Detect which cell encompasses the target text, then output its [x, y] center coordinate. 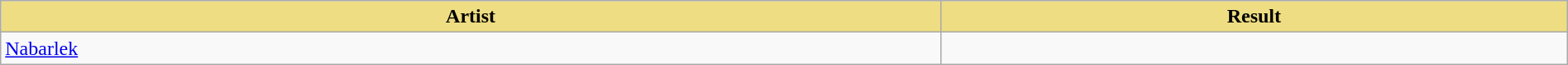
Nabarlek [471, 48]
Artist [471, 17]
Result [1254, 17]
